Provide the (x, y) coordinate of the cell's center where the given text is located.  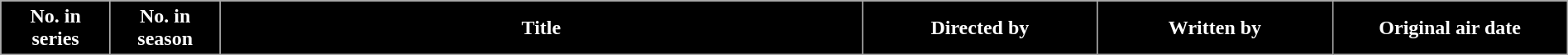
No. inseries (56, 28)
Original air date (1450, 28)
No. inseason (165, 28)
Directed by (980, 28)
Written by (1215, 28)
Title (541, 28)
